Provide the (x, y) coordinate of the cell's center where the given text is located.  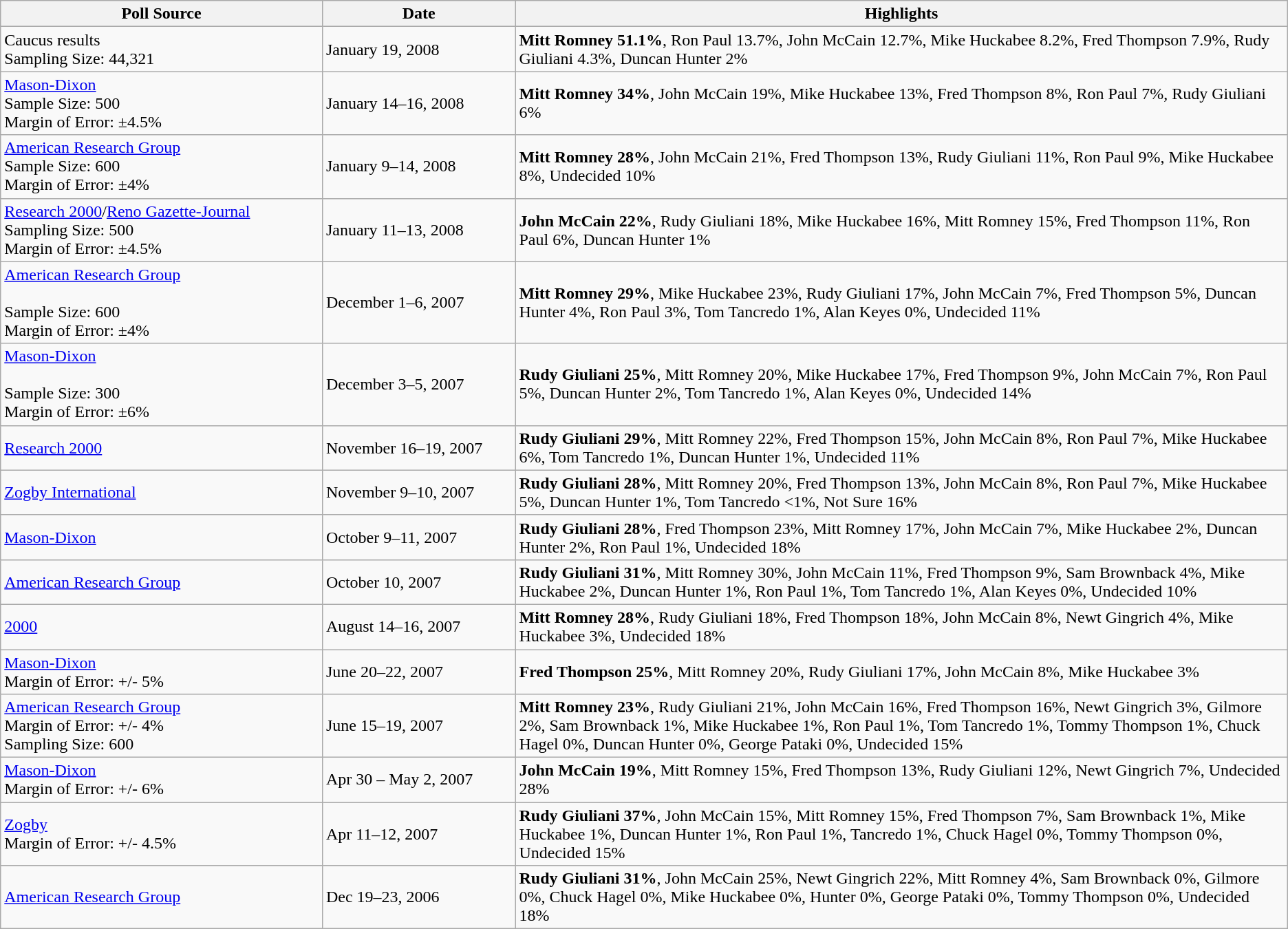
2000 (162, 626)
ZogbyMargin of Error: +/- 4.5% (162, 834)
Mitt Romney 34%, John McCain 19%, Mike Huckabee 13%, Fred Thompson 8%, Ron Paul 7%, Rudy Giuliani 6% (901, 103)
John McCain 19%, Mitt Romney 15%, Fred Thompson 13%, Rudy Giuliani 12%, Newt Gingrich 7%, Undecided 28% (901, 780)
Highlights (901, 14)
December 1–6, 2007 (418, 303)
December 3–5, 2007 (418, 384)
Mitt Romney 28%, John McCain 21%, Fred Thompson 13%, Rudy Giuliani 11%, Ron Paul 9%, Mike Huckabee 8%, Undecided 10% (901, 167)
Mason-DixonMargin of Error: +/- 6% (162, 780)
Caucus resultsSampling Size: 44,321 (162, 50)
November 16–19, 2007 (418, 447)
Apr 30 – May 2, 2007 (418, 780)
John McCain 22%, Rudy Giuliani 18%, Mike Huckabee 16%, Mitt Romney 15%, Fred Thompson 11%, Ron Paul 6%, Duncan Hunter 1% (901, 230)
Research 2000/Reno Gazette-JournalSampling Size: 500 Margin of Error: ±4.5% (162, 230)
Mitt Romney 51.1%, Ron Paul 13.7%, John McCain 12.7%, Mike Huckabee 8.2%, Fred Thompson 7.9%, Rudy Giuliani 4.3%, Duncan Hunter 2% (901, 50)
October 10, 2007 (418, 582)
Research 2000 (162, 447)
Mason-DixonSample Size: 300 Margin of Error: ±6% (162, 384)
Apr 11–12, 2007 (418, 834)
Rudy Giuliani 28%, Fred Thompson 23%, Mitt Romney 17%, John McCain 7%, Mike Huckabee 2%, Duncan Hunter 2%, Ron Paul 1%, Undecided 18% (901, 537)
Mason-DixonSample Size: 500 Margin of Error: ±4.5% (162, 103)
Poll Source (162, 14)
October 9–11, 2007 (418, 537)
November 9–10, 2007 (418, 493)
January 11–13, 2008 (418, 230)
Zogby International (162, 493)
June 15–19, 2007 (418, 726)
January 9–14, 2008 (418, 167)
January 14–16, 2008 (418, 103)
Mason-Dixon (162, 537)
Dec 19–23, 2006 (418, 897)
Mitt Romney 28%, Rudy Giuliani 18%, Fred Thompson 18%, John McCain 8%, Newt Gingrich 4%, Mike Huckabee 3%, Undecided 18% (901, 626)
Mason-DixonMargin of Error: +/- 5% (162, 672)
American Research GroupMargin of Error: +/- 4% Sampling Size: 600 (162, 726)
January 19, 2008 (418, 50)
June 20–22, 2007 (418, 672)
Date (418, 14)
August 14–16, 2007 (418, 626)
Fred Thompson 25%, Mitt Romney 20%, Rudy Giuliani 17%, John McCain 8%, Mike Huckabee 3% (901, 672)
